Locate the cell with the specified text and output its (X, Y) center coordinate. 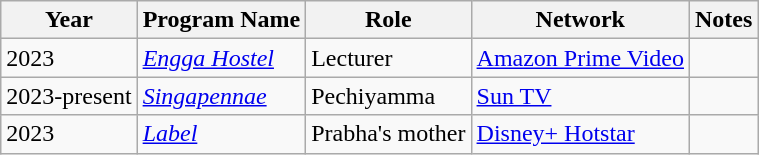
Disney+ Hotstar (580, 134)
Role (388, 20)
Notes (724, 20)
Network (580, 20)
Lecturer (388, 58)
2023-present (69, 96)
Year (69, 20)
Prabha's mother (388, 134)
Singapennae (222, 96)
Program Name (222, 20)
Label (222, 134)
Pechiyamma (388, 96)
Engga Hostel (222, 58)
Amazon Prime Video (580, 58)
Sun TV (580, 96)
